Provide the [x, y] coordinate of the cell's center where the given text is located.  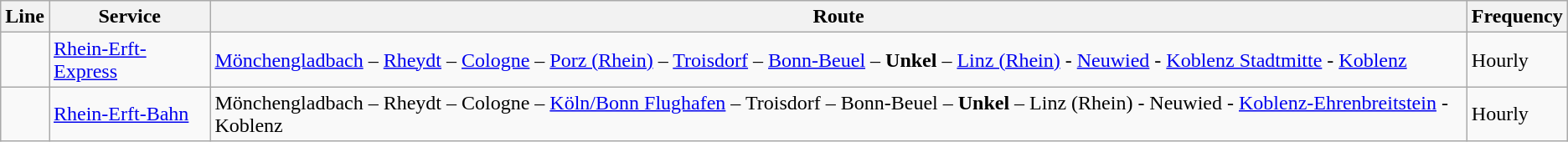
Route [838, 17]
Line [25, 17]
Rhein-Erft-Bahn [129, 114]
Mönchengladbach – Rheydt – Cologne – Köln/Bonn Flughafen – Troisdorf – Bonn-Beuel – Unkel – Linz (Rhein) - Neuwied - Koblenz-Ehrenbreitstein -Koblenz [838, 114]
Mönchengladbach – Rheydt – Cologne – Porz (Rhein) – Troisdorf – Bonn-Beuel – Unkel – Linz (Rhein) - Neuwied - Koblenz Stadtmitte - Koblenz [838, 60]
Service [129, 17]
Frequency [1517, 17]
Rhein-Erft-Express [129, 60]
